Identify which cell holds the provided text, then report its (x, y) central coordinate. 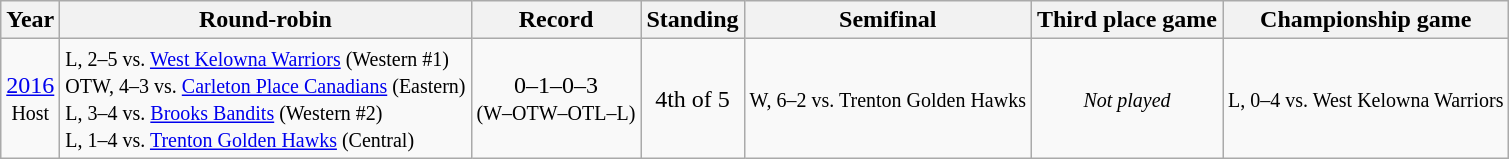
2016Host (30, 98)
0–1–0–3(W–OTW–OTL–L) (556, 98)
W, 6–2 vs. Trenton Golden Hawks (888, 98)
Championship game (1366, 20)
Round-robin (266, 20)
Not played (1126, 98)
Standing (692, 20)
Semifinal (888, 20)
4th of 5 (692, 98)
Record (556, 20)
L, 0–4 vs. West Kelowna Warriors (1366, 98)
Year (30, 20)
Third place game (1126, 20)
